Find where the given text appears and provide that cell's center as [x, y] coordinate. 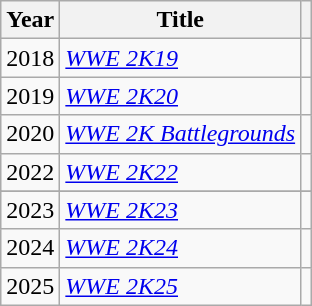
Year [30, 20]
WWE 2K25 [180, 286]
WWE 2K23 [180, 210]
WWE 2K24 [180, 248]
2018 [30, 58]
WWE 2K20 [180, 96]
WWE 2K22 [180, 172]
2025 [30, 286]
WWE 2K19 [180, 58]
2020 [30, 134]
2023 [30, 210]
2024 [30, 248]
WWE 2K Battlegrounds [180, 134]
2019 [30, 96]
2022 [30, 172]
Title [180, 20]
